Scan for the cell matching the given text and deliver its [X, Y] coordinate at center. 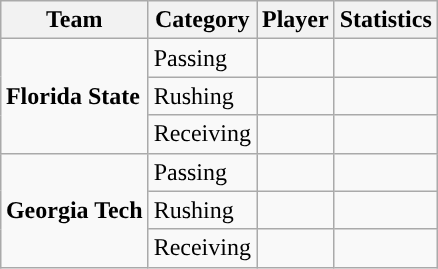
Category [202, 20]
Team [74, 20]
Statistics [386, 20]
Florida State [74, 96]
Georgia Tech [74, 210]
Player [295, 20]
